Output the [X, Y] coordinate of the center of the cell containing the given text.  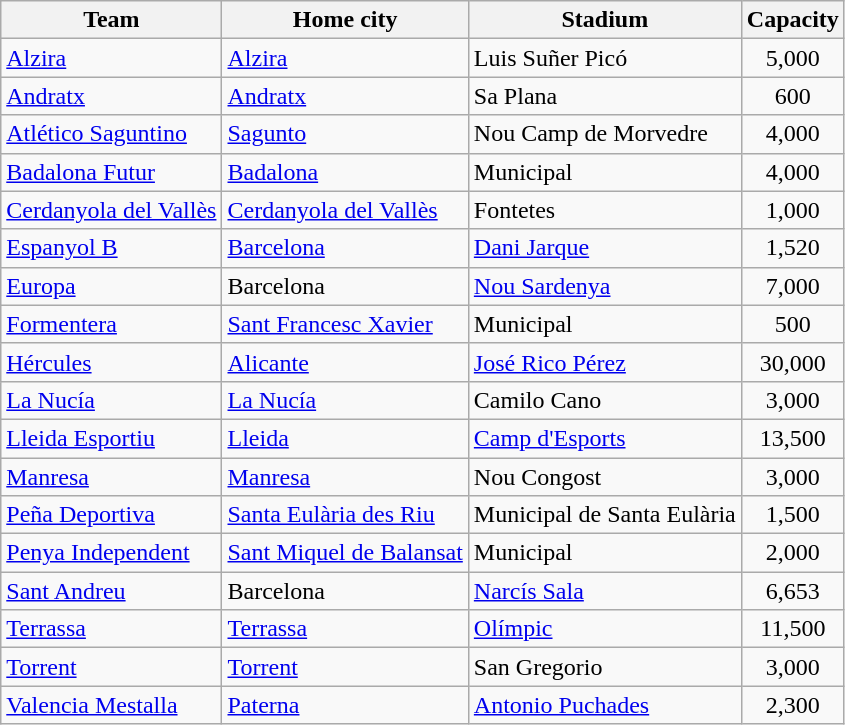
Dani Jarque [604, 248]
Municipal de Santa Eulària [604, 515]
600 [792, 96]
1,000 [792, 210]
Sagunto [345, 134]
Alicante [345, 362]
Atlético Saguntino [112, 134]
Camilo Cano [604, 400]
José Rico Pérez [604, 362]
Valencia Mestalla [112, 705]
Sa Plana [604, 96]
Lleida Esportiu [112, 438]
Santa Eulària des Riu [345, 515]
Europa [112, 286]
500 [792, 324]
Hércules [112, 362]
Camp d'Esports [604, 438]
6,653 [792, 591]
Capacity [792, 20]
1,520 [792, 248]
7,000 [792, 286]
Nou Camp de Morvedre [604, 134]
Espanyol B [112, 248]
Narcís Sala [604, 591]
Penya Independent [112, 553]
Badalona Futur [112, 172]
Antonio Puchades [604, 705]
11,500 [792, 629]
Home city [345, 20]
5,000 [792, 58]
13,500 [792, 438]
Sant Francesc Xavier [345, 324]
Olímpic [604, 629]
Lleida [345, 438]
Luis Suñer Picó [604, 58]
Peña Deportiva [112, 515]
Stadium [604, 20]
Sant Andreu [112, 591]
30,000 [792, 362]
Badalona [345, 172]
Formentera [112, 324]
Nou Sardenya [604, 286]
Fontetes [604, 210]
2,000 [792, 553]
2,300 [792, 705]
1,500 [792, 515]
Nou Congost [604, 477]
Team [112, 20]
Sant Miquel de Balansat [345, 553]
Paterna [345, 705]
San Gregorio [604, 667]
